Extract the (x, y) coordinate from the center of the cell holding the provided text.  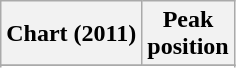
Peakposition (188, 34)
Chart (2011) (72, 34)
